Detect which cell encompasses the target text, then output its (X, Y) center coordinate. 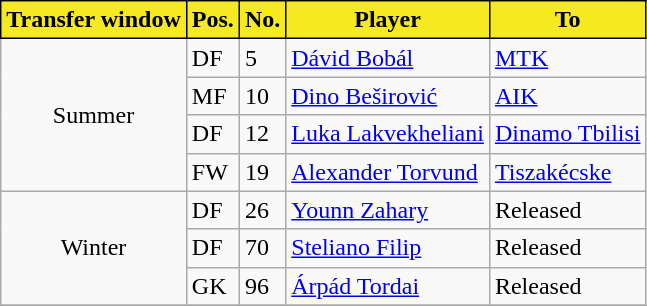
10 (262, 96)
GK (212, 286)
Dinamo Tbilisi (568, 134)
26 (262, 210)
MF (212, 96)
12 (262, 134)
96 (262, 286)
Transfer window (94, 20)
FW (212, 172)
Dávid Bobál (388, 58)
Tiszakécske (568, 172)
Winter (94, 248)
AIK (568, 96)
Summer (94, 115)
Árpád Tordai (388, 286)
Steliano Filip (388, 248)
MTK (568, 58)
No. (262, 20)
Pos. (212, 20)
Dino Beširović (388, 96)
To (568, 20)
Alexander Torvund (388, 172)
70 (262, 248)
Younn Zahary (388, 210)
5 (262, 58)
Luka Lakvekheliani (388, 134)
19 (262, 172)
Player (388, 20)
